Return [x, y] of the center of cell containing provided text 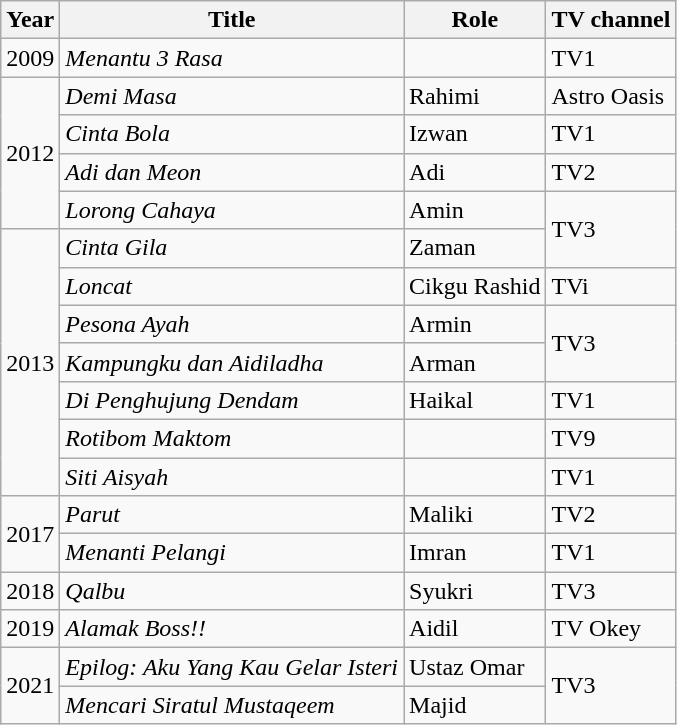
Rahimi [475, 96]
Siti Aisyah [232, 477]
2021 [30, 686]
Zaman [475, 248]
2017 [30, 534]
Izwan [475, 134]
2009 [30, 58]
2013 [30, 362]
Amin [475, 210]
Astro Oasis [611, 96]
Di Penghujung Dendam [232, 400]
Majid [475, 705]
Title [232, 20]
Cikgu Rashid [475, 286]
2018 [30, 591]
Pesona Ayah [232, 324]
Adi dan Meon [232, 172]
Alamak Boss!! [232, 629]
Syukri [475, 591]
Imran [475, 553]
Lorong Cahaya [232, 210]
Adi [475, 172]
Loncat [232, 286]
Ustaz Omar [475, 667]
Aidil [475, 629]
TV Okey [611, 629]
Maliki [475, 515]
Menantu 3 Rasa [232, 58]
Demi Masa [232, 96]
2019 [30, 629]
Cinta Gila [232, 248]
Parut [232, 515]
Arman [475, 362]
Year [30, 20]
TVi [611, 286]
Menanti Pelangi [232, 553]
Role [475, 20]
Armin [475, 324]
Cinta Bola [232, 134]
Mencari Siratul Mustaqeem [232, 705]
Kampungku dan Aidiladha [232, 362]
Rotibom Maktom [232, 438]
2012 [30, 153]
TV channel [611, 20]
Haikal [475, 400]
Epilog: Aku Yang Kau Gelar Isteri [232, 667]
Qalbu [232, 591]
TV9 [611, 438]
